Output the [X, Y] coordinate of the center of the cell containing the given text.  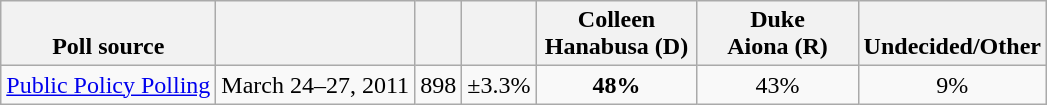
±3.3% [499, 85]
48% [616, 85]
9% [952, 85]
Public Policy Polling [108, 85]
March 24–27, 2011 [316, 85]
ColleenHanabusa (D) [616, 34]
43% [778, 85]
898 [438, 85]
Poll source [108, 34]
Undecided/Other [952, 34]
DukeAiona (R) [778, 34]
